Return the [X, Y] coordinate for the center point of the cell that contains the specified text.  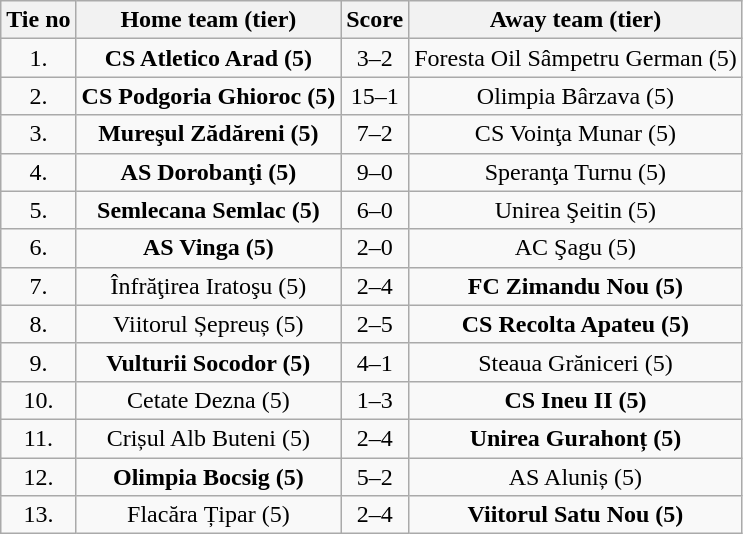
Vulturii Socodor (5) [208, 362]
Înfrăţirea Iratoşu (5) [208, 286]
6–0 [375, 210]
9–0 [375, 172]
12. [38, 477]
Unirea Şeitin (5) [576, 210]
CS Atletico Arad (5) [208, 58]
Flacăra Țipar (5) [208, 515]
7–2 [375, 134]
1–3 [375, 400]
Foresta Oil Sâmpetru German (5) [576, 58]
Score [375, 20]
3. [38, 134]
1. [38, 58]
CS Voinţa Munar (5) [576, 134]
4. [38, 172]
AS Dorobanţi (5) [208, 172]
CS Ineu II (5) [576, 400]
Cetate Dezna (5) [208, 400]
FC Zimandu Nou (5) [576, 286]
7. [38, 286]
9. [38, 362]
2–5 [375, 324]
Mureşul Zădăreni (5) [208, 134]
AS Aluniș (5) [576, 477]
4–1 [375, 362]
13. [38, 515]
Unirea Gurahonț (5) [576, 438]
Tie no [38, 20]
Speranţa Turnu (5) [576, 172]
CS Podgoria Ghioroc (5) [208, 96]
Crișul Alb Buteni (5) [208, 438]
Olimpia Bocsig (5) [208, 477]
Viitorul Satu Nou (5) [576, 515]
AC Şagu (5) [576, 248]
10. [38, 400]
Home team (tier) [208, 20]
5–2 [375, 477]
Viitorul Șepreuș (5) [208, 324]
2. [38, 96]
Semlecana Semlac (5) [208, 210]
2–0 [375, 248]
8. [38, 324]
Steaua Grăniceri (5) [576, 362]
AS Vinga (5) [208, 248]
15–1 [375, 96]
3–2 [375, 58]
6. [38, 248]
Away team (tier) [576, 20]
11. [38, 438]
5. [38, 210]
Olimpia Bârzava (5) [576, 96]
CS Recolta Apateu (5) [576, 324]
